Determine the [x, y] coordinate at the center of the cell enclosing the given text.  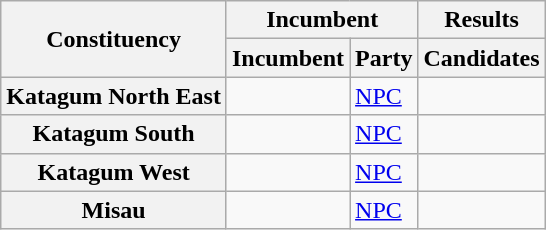
Candidates [482, 58]
Party [384, 58]
Katagum North East [114, 96]
Katagum West [114, 172]
Misau [114, 210]
Katagum South [114, 134]
Results [482, 20]
Constituency [114, 39]
